Scan for the cell matching the given text and deliver its [X, Y] coordinate at center. 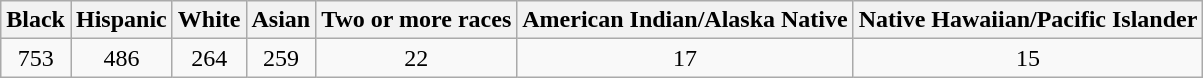
753 [36, 58]
17 [685, 58]
259 [281, 58]
Asian [281, 20]
486 [121, 58]
264 [209, 58]
Black [36, 20]
15 [1028, 58]
Hispanic [121, 20]
White [209, 20]
Two or more races [416, 20]
Native Hawaiian/Pacific Islander [1028, 20]
American Indian/Alaska Native [685, 20]
22 [416, 58]
